Return [x, y] of the center of cell containing provided text 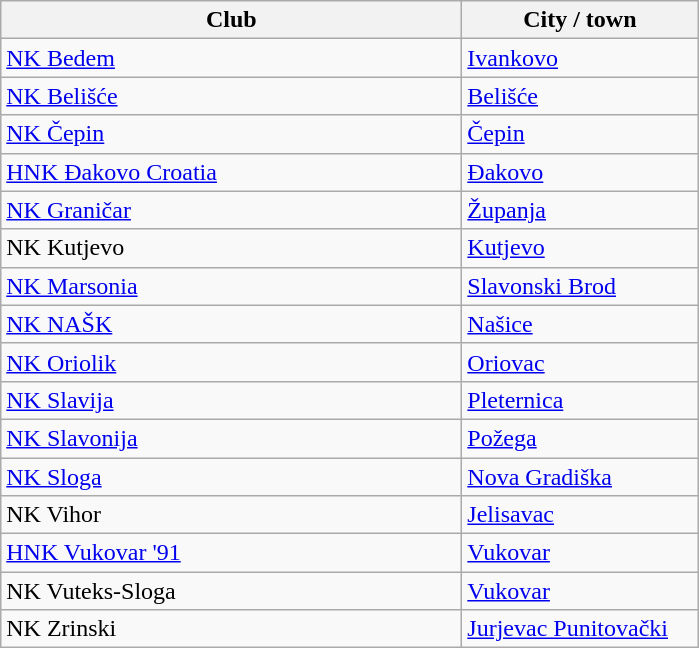
NK NAŠK [232, 324]
NK Vuteks-Sloga [232, 591]
NK Vihor [232, 515]
NK Slavonija [232, 438]
Jelisavac [580, 515]
Oriovac [580, 362]
Ivankovo [580, 58]
Đakovo [580, 172]
Županja [580, 210]
NK Marsonia [232, 286]
NK Belišće [232, 96]
NK Graničar [232, 210]
Slavonski Brod [580, 286]
Nova Gradiška [580, 477]
NK Čepin [232, 134]
HNK Đakovo Croatia [232, 172]
Našice [580, 324]
NK Zrinski [232, 629]
Club [232, 20]
NK Oriolik [232, 362]
City / town [580, 20]
NK Sloga [232, 477]
HNK Vukovar '91 [232, 553]
Požega [580, 438]
NK Slavija [232, 400]
Čepin [580, 134]
Pleternica [580, 400]
Belišće [580, 96]
Jurjevac Punitovački [580, 629]
NK Bedem [232, 58]
NK Kutjevo [232, 248]
Kutjevo [580, 248]
